Pinpoint the cell where the given text exists, returning its [X, Y] midpoint coordinate. 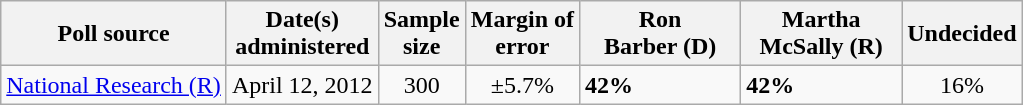
Date(s)administered [302, 34]
MarthaMcSally (R) [822, 34]
Poll source [114, 34]
Margin of error [522, 34]
16% [962, 85]
RonBarber (D) [660, 34]
National Research (R) [114, 85]
April 12, 2012 [302, 85]
Samplesize [422, 34]
Undecided [962, 34]
±5.7% [522, 85]
300 [422, 85]
